From the cell containing the given text, extract its center point as [X, Y] coordinate. 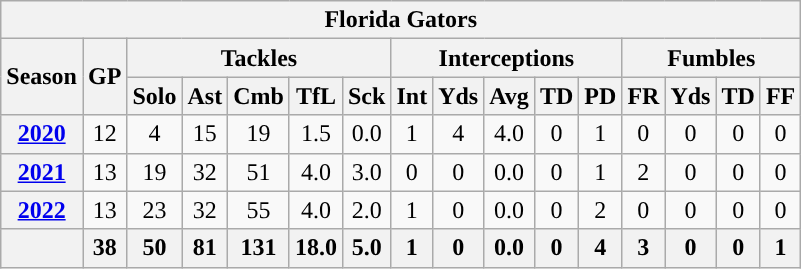
3 [644, 248]
GP [104, 77]
81 [205, 248]
Florida Gators [401, 20]
5.0 [366, 248]
Avg [510, 96]
3.0 [366, 172]
1.5 [316, 134]
131 [259, 248]
50 [154, 248]
PD [600, 96]
Fumbles [712, 58]
Interceptions [506, 58]
15 [205, 134]
Season [42, 77]
Cmb [259, 96]
55 [259, 210]
TfL [316, 96]
Tackles [259, 58]
2020 [42, 134]
Solo [154, 96]
Ast [205, 96]
12 [104, 134]
2022 [42, 210]
51 [259, 172]
FR [644, 96]
23 [154, 210]
38 [104, 248]
Sck [366, 96]
Int [412, 96]
2.0 [366, 210]
18.0 [316, 248]
2021 [42, 172]
FF [780, 96]
